Find where the given text appears and provide that cell's center as (x, y) coordinate. 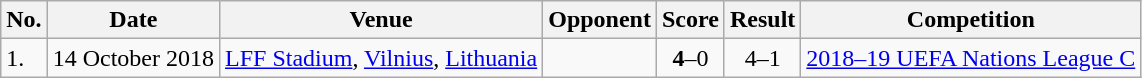
Score (690, 20)
Opponent (600, 20)
Competition (971, 20)
Date (133, 20)
4–0 (690, 58)
LFF Stadium, Vilnius, Lithuania (382, 58)
Venue (382, 20)
4–1 (762, 58)
No. (24, 20)
1. (24, 58)
2018–19 UEFA Nations League C (971, 58)
14 October 2018 (133, 58)
Result (762, 20)
